For the text-containing cell, return its midpoint in [x, y] coordinate format. 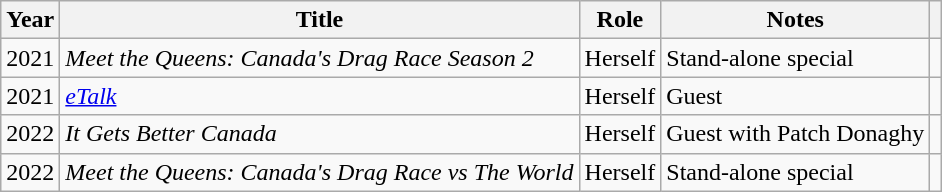
Meet the Queens: Canada's Drag Race Season 2 [320, 58]
Guest with Patch Donaghy [796, 134]
Notes [796, 20]
Meet the Queens: Canada's Drag Race vs The World [320, 172]
Title [320, 20]
Guest [796, 96]
Role [620, 20]
It Gets Better Canada [320, 134]
eTalk [320, 96]
Year [30, 20]
